Scan for the cell matching the given text and deliver its [x, y] coordinate at center. 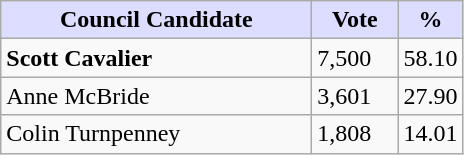
1,808 [355, 134]
Scott Cavalier [156, 58]
Colin Turnpenney [156, 134]
58.10 [430, 58]
27.90 [430, 96]
14.01 [430, 134]
Anne McBride [156, 96]
Council Candidate [156, 20]
3,601 [355, 96]
Vote [355, 20]
% [430, 20]
7,500 [355, 58]
